Extract the [x, y] coordinate from the center of the cell holding the provided text.  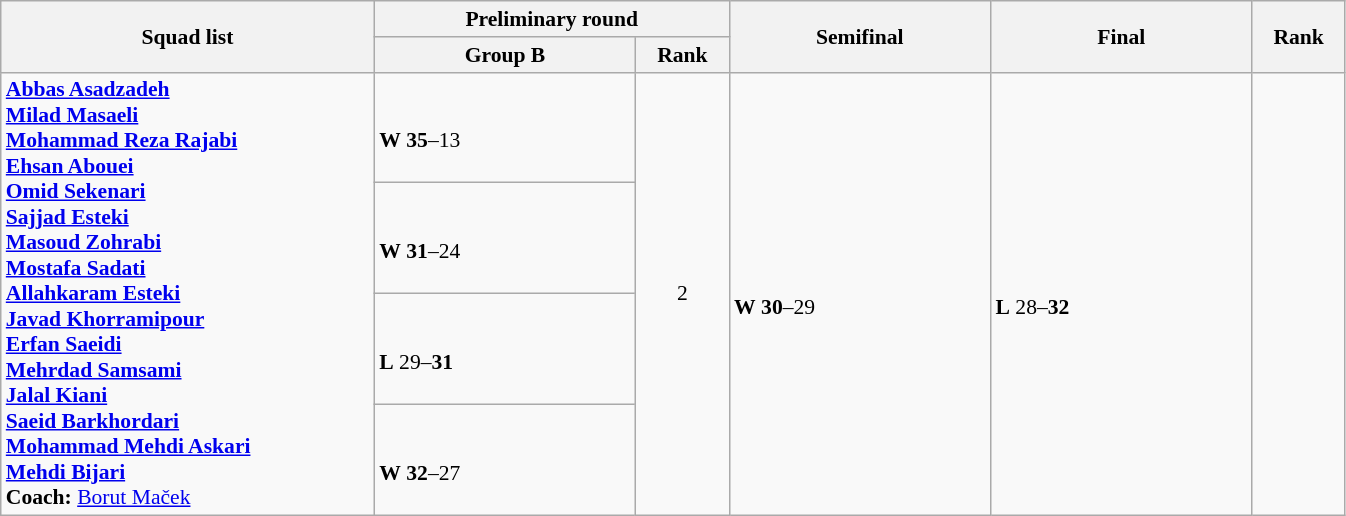
2 [682, 294]
Final [1120, 36]
Semifinal [860, 36]
Group B [504, 55]
L 29–31 [504, 350]
Preliminary round [552, 19]
Squad list [188, 36]
W 32–27 [504, 460]
W 35–13 [504, 128]
W 30–29 [860, 294]
L 28–32 [1120, 294]
W 31–24 [504, 238]
